Provide the [X, Y] coordinate of the cell's center where the given text is located.  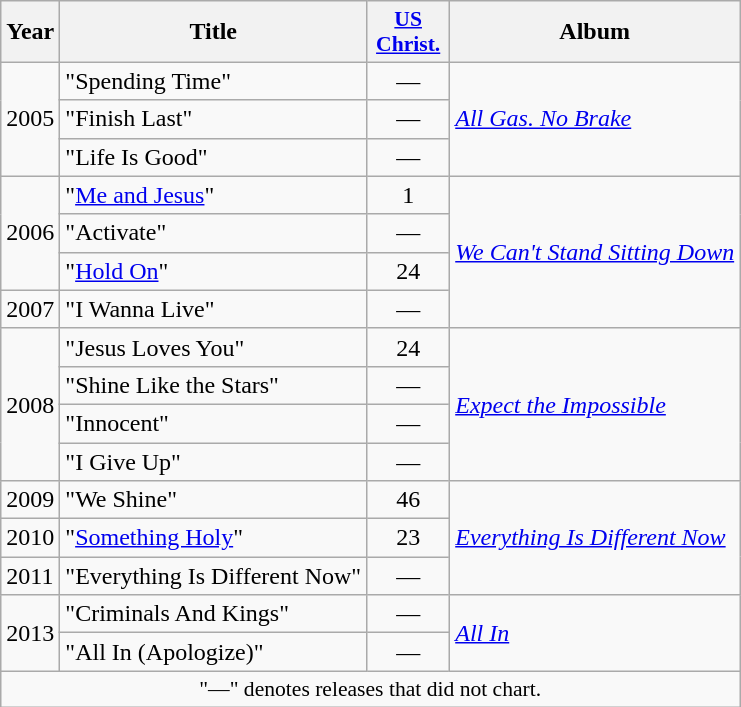
Album [595, 32]
"Hold On" [214, 271]
"Everything Is Different Now" [214, 576]
2008 [30, 404]
"Spending Time" [214, 81]
"I Wanna Live" [214, 309]
2007 [30, 309]
"Innocent" [214, 423]
Everything Is Different Now [595, 538]
2011 [30, 576]
"—" denotes releases that did not chart. [370, 689]
We Can't Stand Sitting Down [595, 252]
2013 [30, 633]
"Jesus Loves You" [214, 347]
"Criminals And Kings" [214, 614]
"Me and Jesus" [214, 195]
Expect the Impossible [595, 404]
"Activate" [214, 233]
2005 [30, 119]
"Life Is Good" [214, 157]
US Christ. [408, 32]
All In [595, 633]
Year [30, 32]
"I Give Up" [214, 461]
23 [408, 538]
"Something Holy" [214, 538]
"Shine Like the Stars" [214, 385]
1 [408, 195]
2006 [30, 233]
"Finish Last" [214, 119]
2010 [30, 538]
"We Shine" [214, 500]
All Gas. No Brake [595, 119]
46 [408, 500]
Title [214, 32]
"All In (Apologize)" [214, 652]
2009 [30, 500]
